Pinpoint the cell where the given text exists, returning its (x, y) midpoint coordinate. 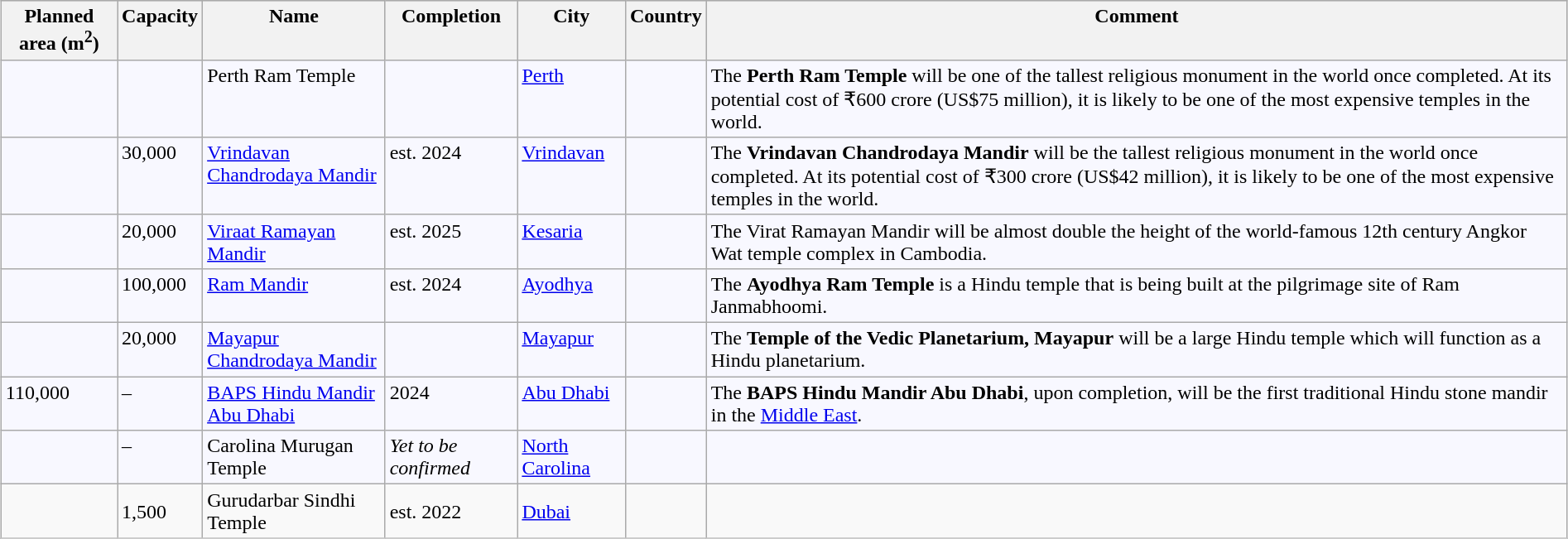
The BAPS Hindu Mandir Abu Dhabi, upon completion, will be the first traditional Hindu stone mandir in the Middle East. (1137, 404)
Mayapur (571, 349)
Perth Ram Temple (295, 99)
Country (666, 31)
Name (295, 31)
Vrindavan (571, 176)
110,000 (59, 404)
Carolina Murugan Temple (295, 457)
The Ayodhya Ram Temple is a Hindu temple that is being built at the pilgrimage site of Ram Janmabhoomi. (1137, 295)
The Temple of the Vedic Planetarium, Mayapur will be a large Hindu temple which will function as a Hindu planetarium. (1137, 349)
Ram Mandir (295, 295)
30,000 (161, 176)
Viraat Ramayan Mandir (295, 242)
Kesaria (571, 242)
1,500 (161, 512)
Vrindavan Chandrodaya Mandir (295, 176)
100,000 (161, 295)
Comment (1137, 31)
The Virat Ramayan Mandir will be almost double the height of the world-famous 12th century Angkor Wat temple complex in Cambodia. (1137, 242)
North Carolina (571, 457)
Planned area (m2) (59, 31)
est. 2025 (451, 242)
est. 2022 (451, 512)
BAPS Hindu Mandir Abu Dhabi (295, 404)
Completion (451, 31)
City (571, 31)
Gurudarbar Sindhi Temple (295, 512)
Abu Dhabi (571, 404)
Perth (571, 99)
Mayapur Chandrodaya Mandir (295, 349)
Yet to be confirmed (451, 457)
2024 (451, 404)
Capacity (161, 31)
Dubai (571, 512)
Ayodhya (571, 295)
